Find where the given text appears and provide that cell's center as (x, y) coordinate. 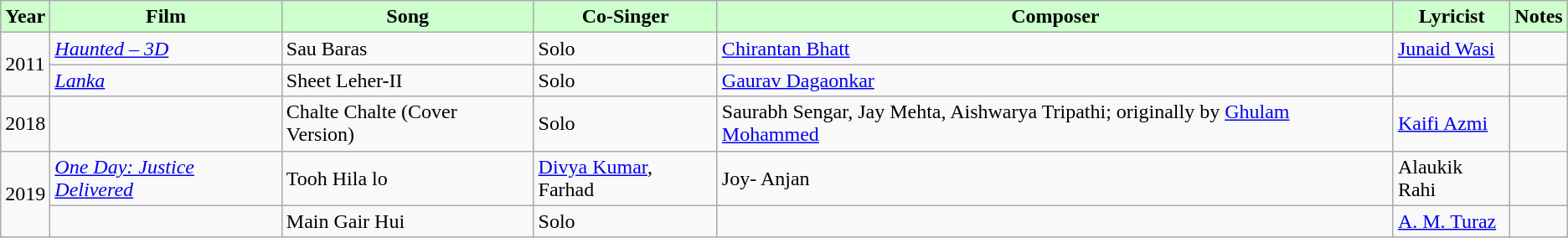
A. M. Turaz (1451, 221)
Song (407, 17)
Tooh Hila lo (407, 178)
Film (166, 17)
Notes (1539, 17)
Sheet Leher-II (407, 80)
Sau Baras (407, 49)
2018 (25, 124)
Chalte Chalte (Cover Version) (407, 124)
Haunted – 3D (166, 49)
Co-Singer (625, 17)
Lanka (166, 80)
2011 (25, 65)
2019 (25, 194)
Composer (1055, 17)
Year (25, 17)
Alaukik Rahi (1451, 178)
Chirantan Bhatt (1055, 49)
Gaurav Dagaonkar (1055, 80)
Kaifi Azmi (1451, 124)
One Day: Justice Delivered (166, 178)
Divya Kumar, Farhad (625, 178)
Saurabh Sengar, Jay Mehta, Aishwarya Tripathi; originally by Ghulam Mohammed (1055, 124)
Main Gair Hui (407, 221)
Joy- Anjan (1055, 178)
Lyricist (1451, 17)
Junaid Wasi (1451, 49)
